Locate the cell with the specified text and output its (X, Y) center coordinate. 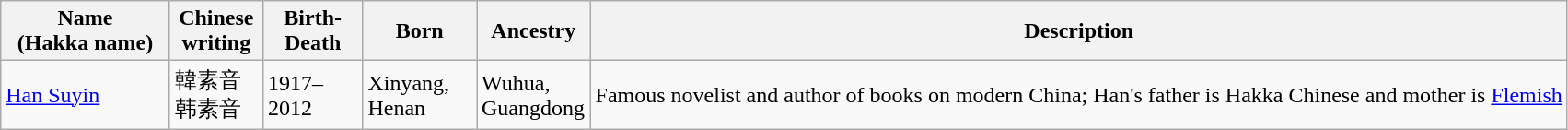
Born (420, 31)
Wuhua, Guangdong (534, 95)
韓素音韩素音 (215, 95)
Birth-Death (313, 31)
Ancestry (534, 31)
Chinese writing (215, 31)
Name(Hakka name) (86, 31)
Xinyang, Henan (420, 95)
1917–2012 (313, 95)
Han Suyin (86, 95)
Description (1079, 31)
Famous novelist and author of books on modern China; Han's father is Hakka Chinese and mother is Flemish (1079, 95)
